Pinpoint the cell where the given text exists, returning its (x, y) midpoint coordinate. 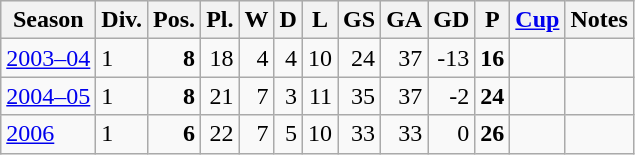
GA (404, 20)
26 (492, 134)
-2 (452, 96)
5 (288, 134)
Pl. (220, 20)
16 (492, 58)
22 (220, 134)
2006 (48, 134)
2003–04 (48, 58)
GD (452, 20)
Cup (538, 20)
L (320, 20)
11 (320, 96)
2004–05 (48, 96)
3 (288, 96)
Notes (599, 20)
Div. (122, 20)
18 (220, 58)
Season (48, 20)
-13 (452, 58)
D (288, 20)
GS (360, 20)
21 (220, 96)
6 (174, 134)
Pos. (174, 20)
35 (360, 96)
P (492, 20)
0 (452, 134)
W (256, 20)
